Find where the given text appears and provide that cell's center as (X, Y) coordinate. 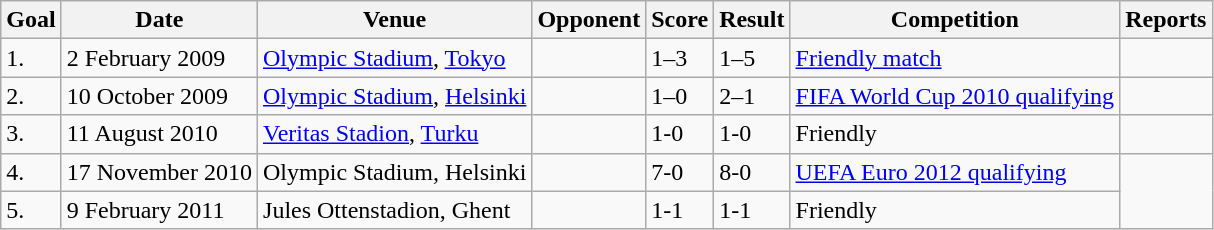
1. (31, 58)
9 February 2011 (159, 210)
Veritas Stadion, Turku (395, 134)
7-0 (680, 172)
Jules Ottenstadion, Ghent (395, 210)
2. (31, 96)
Opponent (589, 20)
17 November 2010 (159, 172)
Friendly match (955, 58)
FIFA World Cup 2010 qualifying (955, 96)
Reports (1166, 20)
Competition (955, 20)
3. (31, 134)
UEFA Euro 2012 qualifying (955, 172)
1–0 (680, 96)
Result (752, 20)
5. (31, 210)
Date (159, 20)
Goal (31, 20)
8-0 (752, 172)
4. (31, 172)
2–1 (752, 96)
10 October 2009 (159, 96)
Olympic Stadium, Tokyo (395, 58)
1–3 (680, 58)
Venue (395, 20)
11 August 2010 (159, 134)
2 February 2009 (159, 58)
Score (680, 20)
1–5 (752, 58)
